Provide the [x, y] coordinate of the cell's center where the given text is located.  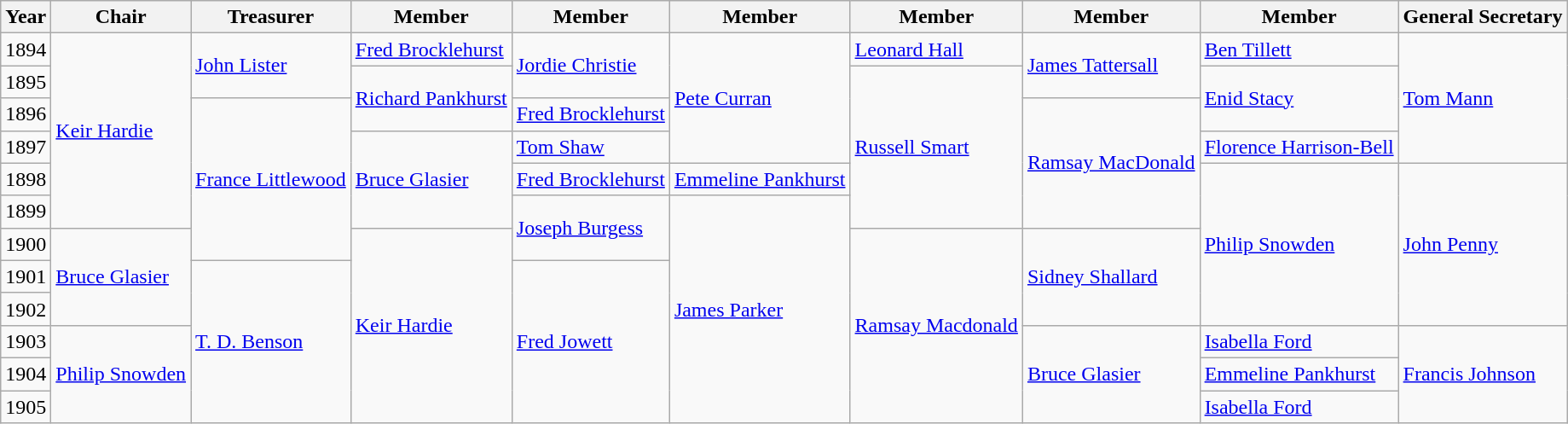
1904 [26, 374]
1898 [26, 179]
Francis Johnson [1483, 374]
Ben Tillett [1299, 49]
General Secretary [1483, 17]
Tom Shaw [590, 147]
1905 [26, 407]
1901 [26, 276]
James Tattersall [1111, 66]
John Lister [271, 66]
Ramsay MacDonald [1111, 163]
Richard Pankhurst [431, 98]
Joseph Burgess [590, 228]
1895 [26, 82]
1897 [26, 147]
Chair [121, 17]
1894 [26, 49]
1903 [26, 341]
Fred Jowett [590, 341]
Treasurer [271, 17]
Ramsay Macdonald [936, 325]
1896 [26, 114]
Russell Smart [936, 147]
1899 [26, 212]
Tom Mann [1483, 98]
1902 [26, 309]
France Littlewood [271, 179]
Year [26, 17]
John Penny [1483, 244]
Jordie Christie [590, 66]
Florence Harrison-Bell [1299, 147]
Leonard Hall [936, 49]
Enid Stacy [1299, 98]
James Parker [760, 309]
Sidney Shallard [1111, 276]
Pete Curran [760, 98]
1900 [26, 244]
T. D. Benson [271, 341]
